Pinpoint the cell where the given text exists, returning its [X, Y] midpoint coordinate. 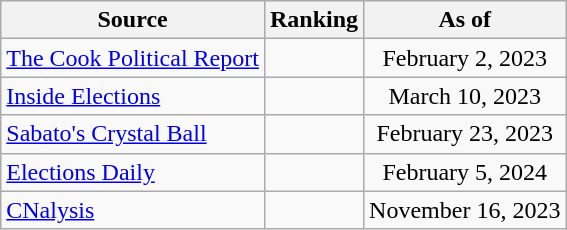
CNalysis [133, 210]
Ranking [314, 20]
February 5, 2024 [465, 172]
February 23, 2023 [465, 134]
February 2, 2023 [465, 58]
November 16, 2023 [465, 210]
As of [465, 20]
The Cook Political Report [133, 58]
Sabato's Crystal Ball [133, 134]
Elections Daily [133, 172]
March 10, 2023 [465, 96]
Source [133, 20]
Inside Elections [133, 96]
